Find where the given text appears and provide that cell's center as [x, y] coordinate. 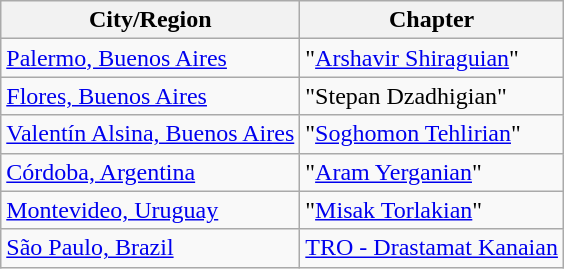
Chapter [432, 20]
Córdoba, Argentina [150, 172]
"Aram Yerganian" [432, 172]
Flores, Buenos Aires [150, 96]
Palermo, Buenos Aires [150, 58]
"Arshavir Shiraguian" [432, 58]
"Soghomon Tehlirian" [432, 134]
São Paulo, Brazil [150, 248]
"Misak Torlakian" [432, 210]
TRO - Drastamat Kanaian [432, 248]
"Stepan Dzadhigian" [432, 96]
Montevideo, Uruguay [150, 210]
City/Region [150, 20]
Valentín Alsina, Buenos Aires [150, 134]
